For the text-containing cell, return its midpoint in [x, y] coordinate format. 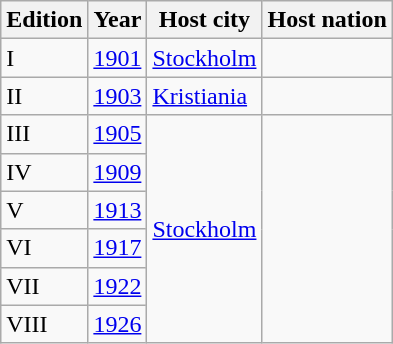
V [44, 210]
1901 [118, 58]
VII [44, 286]
III [44, 134]
IV [44, 172]
1926 [118, 324]
I [44, 58]
Edition [44, 20]
Year [118, 20]
1922 [118, 286]
1905 [118, 134]
Host nation [327, 20]
II [44, 96]
1909 [118, 172]
Kristiania [204, 96]
VIII [44, 324]
1903 [118, 96]
VI [44, 248]
Host city [204, 20]
1917 [118, 248]
1913 [118, 210]
